Find where the given text appears and provide that cell's center as (x, y) coordinate. 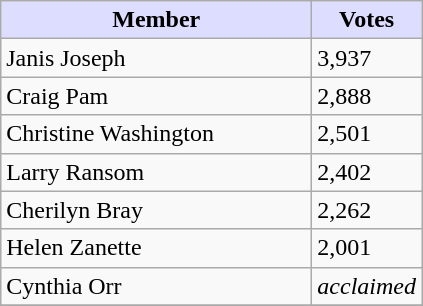
2,001 (367, 248)
2,262 (367, 210)
3,937 (367, 58)
Helen Zanette (156, 248)
acclaimed (367, 286)
Christine Washington (156, 134)
Cherilyn Bray (156, 210)
2,402 (367, 172)
Member (156, 20)
Larry Ransom (156, 172)
Votes (367, 20)
Craig Pam (156, 96)
2,888 (367, 96)
Janis Joseph (156, 58)
Cynthia Orr (156, 286)
2,501 (367, 134)
